Search for the cell housing the specified text and yield its (X, Y) center coordinate. 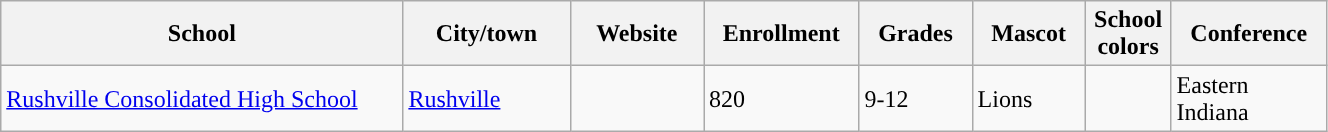
9-12 (916, 98)
Enrollment (782, 34)
School colors (1128, 34)
Grades (916, 34)
820 (782, 98)
Lions (1028, 98)
Rushville Consolidated High School (202, 98)
Mascot (1028, 34)
Conference (1248, 34)
Rushville (486, 98)
Website (636, 34)
City/town (486, 34)
School (202, 34)
Eastern Indiana (1248, 98)
